Scan for the cell matching the given text and deliver its [X, Y] coordinate at center. 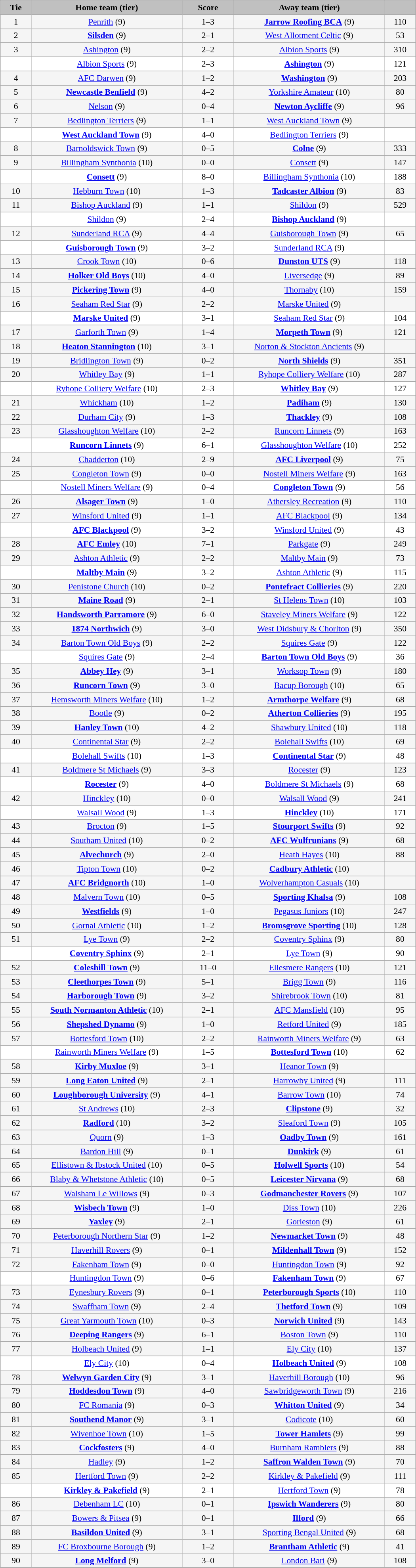
104 [400, 318]
4 [16, 78]
Garforth Town (9) [107, 333]
7 [16, 120]
Padiham (9) [309, 403]
35 [16, 671]
1874 Northwich (9) [107, 629]
26 [16, 502]
Shirebrook Town (10) [309, 996]
West Allotment Celtic (9) [309, 36]
59 [16, 1081]
Holker Old Boys (10) [107, 276]
North Shields (9) [309, 361]
2 [16, 36]
Swaffham Town (9) [107, 1307]
Cockfosters (9) [107, 1448]
241 [400, 798]
4–1 [208, 1095]
195 [400, 713]
Wisbech Town (9) [107, 1208]
23 [16, 431]
Parkgate (9) [309, 544]
Bootle (9) [107, 713]
Westfields (9) [107, 911]
FC Broxbourne Borough (9) [107, 1547]
115 [400, 572]
Hanley Town (10) [107, 728]
25 [16, 474]
Thackley (9) [309, 417]
72 [16, 1264]
Thetford Town (9) [309, 1307]
1–4 [208, 333]
Harrowby United (9) [309, 1081]
Ilford (9) [309, 1518]
Chadderton (10) [107, 459]
85 [16, 1476]
Staveley Miners Welfare (9) [309, 615]
351 [400, 361]
Clipstone (9) [309, 1109]
Burnham Ramblers (9) [309, 1448]
Hoddesdon Town (9) [107, 1391]
21 [16, 403]
Athersley Recreation (9) [309, 502]
Maine Road (9) [107, 600]
30 [16, 587]
44 [16, 841]
Ipswich Wanderers (9) [309, 1504]
188 [400, 177]
West Didsbury & Chorlton (9) [309, 629]
107 [400, 1194]
152 [400, 1250]
Pegasus Juniors (10) [309, 911]
Sporting Bengal United (9) [309, 1533]
5–1 [208, 982]
Wolverhampton Casuals (10) [309, 883]
London Bari (9) [309, 1561]
Oadby Town (9) [309, 1137]
17 [16, 333]
28 [16, 544]
39 [16, 728]
3 [16, 50]
St Helens Town (10) [309, 600]
45 [16, 855]
31 [16, 600]
64 [16, 1151]
143 [400, 1321]
Jarrow Roofing BCA (9) [309, 22]
6–0 [208, 615]
Silsden (9) [107, 36]
Dunkirk (9) [309, 1151]
Haverhill Borough (10) [309, 1377]
161 [400, 1137]
Harborough Town (9) [107, 996]
Southam United (10) [107, 841]
159 [400, 290]
Bowers & Pitsea (9) [107, 1518]
7–1 [208, 544]
Cadbury Athletic (10) [309, 869]
287 [400, 375]
29 [16, 558]
Codicote (10) [309, 1420]
3–3 [208, 770]
11 [16, 205]
50 [16, 926]
Home team (tier) [107, 8]
42 [16, 798]
Sleaford Town (9) [309, 1123]
Great Yarmouth Town (10) [107, 1321]
99 [400, 1434]
14 [16, 276]
109 [400, 1307]
185 [400, 1024]
19 [16, 361]
Ellistown & Ibstock United (10) [107, 1165]
Heaton Stannington (10) [107, 346]
2–9 [208, 459]
Alvechurch (9) [107, 855]
Hemsworth Miners Welfare (10) [107, 700]
226 [400, 1208]
18 [16, 346]
24 [16, 459]
86 [16, 1504]
84 [16, 1462]
105 [400, 1123]
58 [16, 1067]
38 [16, 713]
Bardon Hill (9) [107, 1151]
6 [16, 107]
Haverhill Rovers (9) [107, 1250]
51 [16, 939]
Penistone Church (10) [107, 587]
147 [400, 163]
22 [16, 417]
AFC Wulfrunians (9) [309, 841]
Worksop Town (9) [309, 671]
Newton Aycliffe (9) [309, 107]
137 [400, 1349]
St Andrews (10) [107, 1109]
Cleethorpes Town (9) [107, 982]
Quorn (9) [107, 1137]
Norwich United (9) [309, 1321]
Leicester Nirvana (9) [309, 1180]
Crook Town (10) [107, 262]
AFC Liverpool (9) [309, 459]
27 [16, 516]
FC Romania (9) [107, 1405]
9 [16, 163]
Eynesbury Rovers (9) [107, 1293]
Runcorn Town (9) [107, 685]
Bacup Borough (10) [309, 685]
Radford (10) [107, 1123]
Tower Hamlets (9) [309, 1434]
Morpeth Town (9) [309, 333]
Shawbury United (10) [309, 728]
Peterborough Northern Star (9) [107, 1236]
Heath Hayes (10) [309, 855]
Southend Manor (9) [107, 1420]
11–0 [208, 968]
116 [400, 982]
203 [400, 78]
2–0 [208, 855]
310 [400, 50]
Boston Town (9) [309, 1335]
Newcastle Benfield (9) [107, 92]
Heanor Town (9) [309, 1067]
77 [16, 1349]
Shepshed Dynamo (9) [107, 1024]
Long Melford (9) [107, 1561]
AFC Bridgnorth (10) [107, 883]
Armthorpe Welfare (9) [309, 700]
46 [16, 869]
Dunston UTS (9) [309, 262]
20 [16, 375]
220 [400, 587]
Nelson (9) [107, 107]
Ellesmere Rangers (10) [309, 968]
8–0 [208, 177]
130 [400, 403]
128 [400, 926]
71 [16, 1250]
33 [16, 629]
Away team (tier) [309, 8]
Tie [16, 8]
5 [16, 92]
Loughborough University (9) [107, 1095]
Blaby & Whetstone Athletic (10) [107, 1180]
1 [16, 22]
123 [400, 770]
Walsham Le Willows (9) [107, 1194]
Pickering Town (9) [107, 290]
252 [400, 446]
134 [400, 516]
49 [16, 911]
82 [16, 1434]
Stourport Swifts (9) [309, 826]
47 [16, 883]
247 [400, 911]
Debenham LC (10) [107, 1504]
79 [16, 1391]
Deeping Rangers (9) [107, 1335]
Newmarket Town (9) [309, 1236]
16 [16, 304]
Brantham Athletic (9) [309, 1547]
180 [400, 671]
Long Eaton United (9) [107, 1081]
Diss Town (10) [309, 1208]
127 [400, 389]
Sporting Khalsa (9) [309, 897]
333 [400, 149]
Basildon United (9) [107, 1533]
57 [16, 1038]
AFC Mansfield (10) [309, 1010]
13 [16, 262]
Brigg Town (9) [309, 982]
4–4 [208, 233]
AFC Darwen (9) [107, 78]
249 [400, 544]
95 [400, 1010]
Bromsgrove Sporting (10) [309, 926]
Penrith (9) [107, 22]
216 [400, 1391]
Brocton (9) [107, 826]
52 [16, 968]
Barnoldswick Town (9) [107, 149]
Gornal Athletic (10) [107, 926]
Abbey Hey (9) [107, 671]
Whitton United (9) [309, 1405]
Malvern Town (10) [107, 897]
Liversedge (9) [309, 276]
350 [400, 629]
Bridlington Town (9) [107, 361]
Mildenhall Town (9) [309, 1250]
87 [16, 1518]
Handsworth Parramore (9) [107, 615]
Retford United (9) [309, 1024]
103 [400, 600]
Welwyn Garden City (9) [107, 1377]
Whickham (10) [107, 403]
Peterborough Sports (10) [309, 1293]
Alsager Town (9) [107, 502]
Kirby Muxloe (9) [107, 1067]
40 [16, 742]
55 [16, 1010]
529 [400, 205]
37 [16, 700]
Norton & Stockton Ancients (9) [309, 346]
171 [400, 813]
12 [16, 233]
Thornaby (10) [309, 290]
Atherton Collieries (9) [309, 713]
Holwell Sports (10) [309, 1165]
Coleshill Town (9) [107, 968]
Durham City (9) [107, 417]
Barrow Town (10) [309, 1095]
Godmanchester Rovers (9) [309, 1194]
76 [16, 1335]
Gorleston (9) [309, 1222]
Score [208, 8]
Saffron Walden Town (9) [309, 1462]
15 [16, 290]
Washington (9) [309, 78]
Hebburn Town (10) [107, 191]
Wivenhoe Town (10) [107, 1434]
AFC Emley (10) [107, 544]
Yaxley (9) [107, 1222]
8 [16, 149]
10 [16, 191]
Pontefract Collieries (9) [309, 587]
Yorkshire Amateur (10) [309, 92]
Tipton Town (10) [107, 869]
Tadcaster Albion (9) [309, 191]
Hadley (9) [107, 1462]
Sawbridgeworth Town (9) [309, 1391]
Colne (9) [309, 149]
South Normanton Athletic (10) [107, 1010]
